Scan for the cell matching the given text and deliver its [X, Y] coordinate at center. 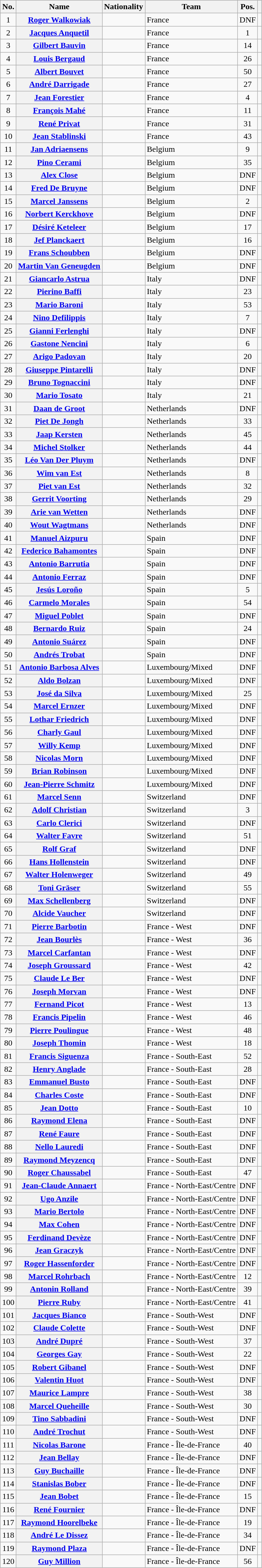
91 [8, 1185]
108 [8, 1406]
Jacques Bianco [59, 1315]
Roger Hassenforder [59, 1263]
Marcel Ernzer [59, 706]
78 [8, 1017]
Roger Walkowiak [59, 20]
Adolf Christian [59, 810]
Team [191, 7]
Claude Colette [59, 1328]
André Darrigade [59, 84]
Name [59, 7]
Nicolas Barone [59, 1445]
Raymond Hoorelbeke [59, 1522]
Charles Coste [59, 1095]
Raymond Plaza [59, 1548]
64 [8, 836]
Piet van Est [59, 486]
Marcel Carfantan [59, 952]
Guy Million [59, 1561]
Jean Graczyk [59, 1250]
94 [8, 1225]
René Faure [59, 1134]
Ugo Anzile [59, 1198]
70 [8, 914]
72 [8, 939]
Pos. [248, 7]
69 [8, 901]
116 [8, 1509]
Bruno Tognaccini [59, 383]
Antonio Suárez [59, 642]
79 [8, 1030]
Joseph Thomin [59, 1043]
Joseph Groussard [59, 965]
Georges Gay [59, 1354]
99 [8, 1289]
Maurice Lampre [59, 1393]
109 [8, 1419]
François Mahé [59, 110]
Gilbert Bauvin [59, 46]
Brian Robinson [59, 771]
Francis Pipelin [59, 1017]
117 [8, 1522]
Federico Bahamontes [59, 551]
101 [8, 1315]
Emmanuel Busto [59, 1082]
112 [8, 1458]
André Trochut [59, 1432]
Piet De Jongh [59, 421]
Jean Bourlès [59, 939]
61 [8, 797]
Joseph Morvan [59, 991]
Pino Cerami [59, 162]
Léo Van Der Pluym [59, 460]
97 [8, 1263]
95 [8, 1238]
André Dupré [59, 1341]
Tino Sabbadini [59, 1419]
Pierino Baffi [59, 292]
Robert Gibanel [59, 1367]
86 [8, 1121]
Henry Anglade [59, 1069]
66 [8, 862]
Francis Siguenza [59, 1056]
118 [8, 1535]
Willy Kemp [59, 745]
Marcel Rohrbach [59, 1276]
Raymond Meyzencq [59, 1160]
Nello Lauredi [59, 1147]
Jean Bellay [59, 1458]
André Le Dissez [59, 1535]
Pierre Barbotin [59, 926]
Carlo Clerici [59, 823]
Aldo Bolzan [59, 680]
Pierre Ruby [59, 1302]
Marcel Janssens [59, 201]
81 [8, 1056]
100 [8, 1302]
Rolf Graf [59, 849]
Mario Bertolo [59, 1212]
105 [8, 1367]
Giuseppe Pintarelli [59, 369]
Max Schellenberg [59, 901]
Raymond Elena [59, 1121]
120 [8, 1561]
Giancarlo Astrua [59, 279]
Jan Adriaensens [59, 149]
93 [8, 1212]
Fred De Bruyne [59, 188]
107 [8, 1393]
Roger Chaussabel [59, 1173]
Martin Van Geneugden [59, 266]
76 [8, 991]
83 [8, 1082]
Andrés Trobat [59, 654]
Arie van Wetten [59, 512]
65 [8, 849]
82 [8, 1069]
Wim van Est [59, 473]
62 [8, 810]
Walter Holenweger [59, 875]
Jean Forestier [59, 97]
Walter Favre [59, 836]
José da Silva [59, 693]
58 [8, 758]
119 [8, 1548]
68 [8, 888]
René Fournier [59, 1509]
111 [8, 1445]
60 [8, 784]
Fernand Picot [59, 1004]
Alex Close [59, 175]
92 [8, 1198]
103 [8, 1341]
Miguel Poblet [59, 616]
Carmelo Morales [59, 603]
106 [8, 1380]
102 [8, 1328]
Antonio Barbosa Alves [59, 667]
89 [8, 1160]
Hans Hollenstein [59, 862]
Jef Planckaert [59, 240]
Jacques Anquetil [59, 33]
Nino Defilippis [59, 318]
84 [8, 1095]
Jesús Loroño [59, 590]
Daan de Groot [59, 408]
80 [8, 1043]
René Privat [59, 123]
Ferdinand Devèze [59, 1238]
Lothar Friedrich [59, 719]
Gerrit Voorting [59, 499]
Jean Dotto [59, 1108]
98 [8, 1276]
Norbert Kerckhove [59, 214]
Wout Wagtmans [59, 525]
90 [8, 1173]
96 [8, 1250]
87 [8, 1134]
88 [8, 1147]
73 [8, 952]
74 [8, 965]
Jean Stablinski [59, 136]
Louis Bergaud [59, 59]
113 [8, 1471]
67 [8, 875]
Albert Bouvet [59, 71]
Michel Stolker [59, 447]
Marcel Senn [59, 797]
Pierre Poulingue [59, 1030]
Antonin Rolland [59, 1289]
Jaap Kersten [59, 434]
Désiré Keteleer [59, 227]
No. [8, 7]
71 [8, 926]
Marcel Queheille [59, 1406]
Bernardo Ruiz [59, 629]
Antonio Ferraz [59, 577]
Gastone Nencini [59, 343]
Mario Baroni [59, 305]
114 [8, 1484]
Charly Gaul [59, 732]
Stanislas Bober [59, 1484]
Nicolas Morn [59, 758]
104 [8, 1354]
Gianni Ferlenghi [59, 330]
Max Cohen [59, 1225]
Jean-Claude Annaert [59, 1185]
Antonio Barrutia [59, 564]
Valentin Huot [59, 1380]
85 [8, 1108]
Claude Le Ber [59, 978]
Mario Tosato [59, 395]
Arigo Padovan [59, 356]
63 [8, 823]
Toni Gräser [59, 888]
75 [8, 978]
Guy Buchaille [59, 1471]
Nationality [124, 7]
59 [8, 771]
Manuel Aizpuru [59, 538]
115 [8, 1497]
Jean Bobet [59, 1497]
110 [8, 1432]
57 [8, 745]
Frans Schoubben [59, 253]
Alcide Vaucher [59, 914]
Jean-Pierre Schmitz [59, 784]
77 [8, 1004]
